Return (x, y) of the center of cell containing provided text 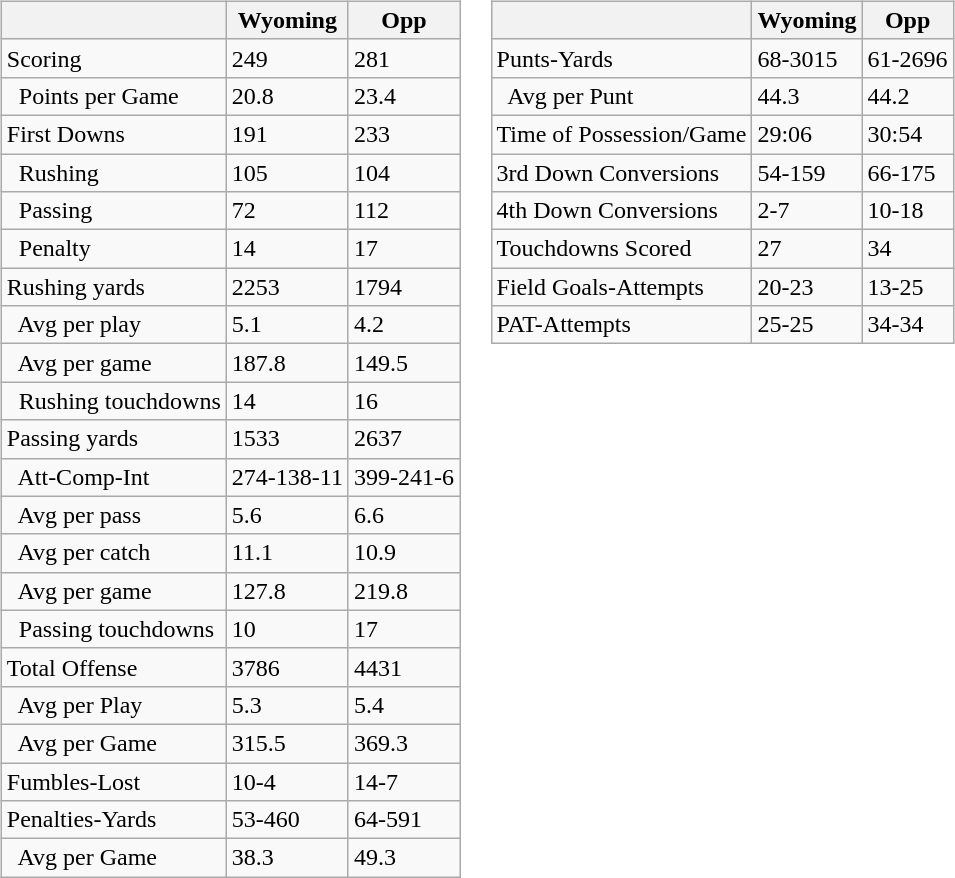
10-18 (908, 211)
Rushing (114, 173)
4431 (404, 667)
233 (404, 134)
Rushing yards (114, 287)
Avg per pass (114, 515)
Avg per play (114, 325)
11.1 (287, 553)
Penalty (114, 249)
4.2 (404, 325)
187.8 (287, 363)
1533 (287, 439)
219.8 (404, 591)
104 (404, 173)
249 (287, 58)
First Downs (114, 134)
49.3 (404, 858)
1794 (404, 287)
72 (287, 211)
281 (404, 58)
10-4 (287, 781)
Avg per Punt (622, 96)
PAT-Attempts (622, 325)
2-7 (807, 211)
127.8 (287, 591)
191 (287, 134)
29:06 (807, 134)
Touchdowns Scored (622, 249)
5.6 (287, 515)
53-460 (287, 820)
369.3 (404, 743)
Field Goals-Attempts (622, 287)
54-159 (807, 173)
20.8 (287, 96)
34 (908, 249)
Passing touchdowns (114, 629)
Att-Comp-Int (114, 477)
44.2 (908, 96)
5.1 (287, 325)
30:54 (908, 134)
14-7 (404, 781)
149.5 (404, 363)
3rd Down Conversions (622, 173)
3786 (287, 667)
20-23 (807, 287)
23.4 (404, 96)
6.6 (404, 515)
Points per Game (114, 96)
112 (404, 211)
105 (287, 173)
16 (404, 401)
27 (807, 249)
44.3 (807, 96)
Penalties-Yards (114, 820)
2637 (404, 439)
Passing (114, 211)
10 (287, 629)
Scoring (114, 58)
Time of Possession/Game (622, 134)
315.5 (287, 743)
5.4 (404, 705)
66-175 (908, 173)
13-25 (908, 287)
Passing yards (114, 439)
4th Down Conversions (622, 211)
Fumbles-Lost (114, 781)
64-591 (404, 820)
274-138-11 (287, 477)
Total Offense (114, 667)
38.3 (287, 858)
Punts-Yards (622, 58)
399-241-6 (404, 477)
Rushing touchdowns (114, 401)
34-34 (908, 325)
68-3015 (807, 58)
Avg per Play (114, 705)
5.3 (287, 705)
25-25 (807, 325)
61-2696 (908, 58)
2253 (287, 287)
Avg per catch (114, 553)
10.9 (404, 553)
